Identify which cell holds the provided text, then report its [x, y] central coordinate. 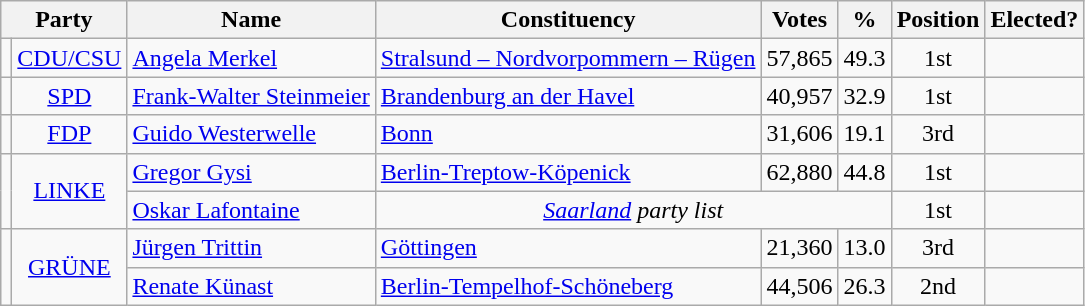
% [864, 20]
Name [251, 20]
31,606 [800, 134]
Bonn [568, 134]
Votes [800, 20]
13.0 [864, 248]
Constituency [568, 20]
Oskar Lafontaine [251, 210]
40,957 [800, 96]
26.3 [864, 286]
57,865 [800, 58]
Stralsund – Nordvorpommern – Rügen [568, 58]
62,880 [800, 172]
FDP [70, 134]
44.8 [864, 172]
21,360 [800, 248]
Saarland party list [633, 210]
Berlin-Treptow-Köpenick [568, 172]
19.1 [864, 134]
CDU/CSU [70, 58]
49.3 [864, 58]
Angela Merkel [251, 58]
Gregor Gysi [251, 172]
Elected? [1034, 20]
Brandenburg an der Havel [568, 96]
Frank-Walter Steinmeier [251, 96]
GRÜNE [70, 267]
Göttingen [568, 248]
SPD [70, 96]
32.9 [864, 96]
Jürgen Trittin [251, 248]
Renate Künast [251, 286]
Berlin-Tempelhof-Schöneberg [568, 286]
Guido Westerwelle [251, 134]
2nd [938, 286]
Position [938, 20]
44,506 [800, 286]
Party [64, 20]
LINKE [70, 191]
